Output the [x, y] coordinate of the center of the cell containing the given text.  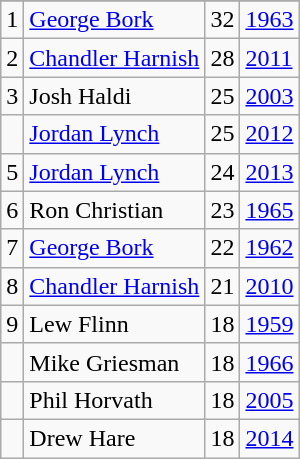
2012 [270, 134]
2011 [270, 58]
1966 [270, 362]
2 [12, 58]
1 [12, 20]
5 [12, 172]
24 [222, 172]
Phil Horvath [114, 400]
2010 [270, 286]
22 [222, 248]
2005 [270, 400]
23 [222, 210]
9 [12, 324]
Drew Hare [114, 438]
8 [12, 286]
3 [12, 96]
2014 [270, 438]
1965 [270, 210]
Josh Haldi [114, 96]
Mike Griesman [114, 362]
Lew Flinn [114, 324]
21 [222, 286]
1962 [270, 248]
32 [222, 20]
28 [222, 58]
1959 [270, 324]
2003 [270, 96]
Ron Christian [114, 210]
1963 [270, 20]
6 [12, 210]
7 [12, 248]
2013 [270, 172]
